Output the [X, Y] coordinate of the center of the cell containing the given text.  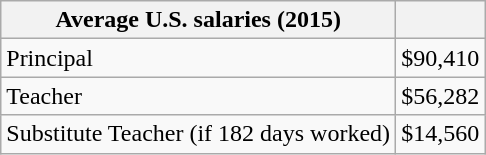
Substitute Teacher (if 182 days worked) [198, 134]
Average U.S. salaries (2015) [198, 20]
Principal [198, 58]
$90,410 [440, 58]
$56,282 [440, 96]
$14,560 [440, 134]
Teacher [198, 96]
